Return the [X, Y] coordinate for the center point of the cell that contains the specified text.  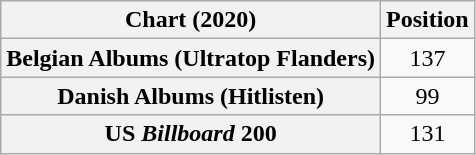
131 [428, 134]
Belgian Albums (Ultratop Flanders) [191, 58]
99 [428, 96]
Position [428, 20]
137 [428, 58]
US Billboard 200 [191, 134]
Danish Albums (Hitlisten) [191, 96]
Chart (2020) [191, 20]
